Provide the (x, y) coordinate of the cell's center where the given text is located.  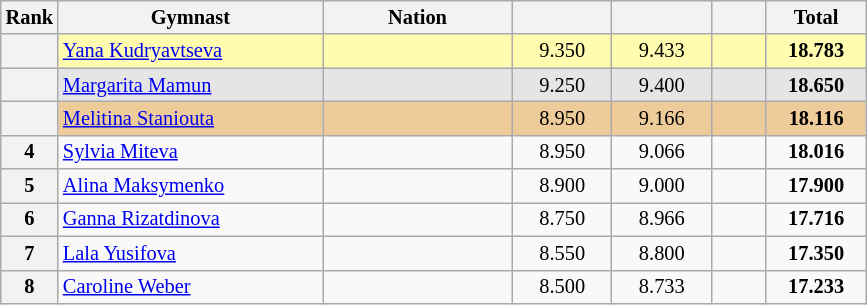
9.166 (662, 118)
18.783 (816, 51)
Ganna Rizatdinova (190, 219)
17.716 (816, 219)
8.500 (562, 287)
18.016 (816, 152)
5 (30, 186)
Margarita Mamun (190, 85)
6 (30, 219)
8.900 (562, 186)
8.733 (662, 287)
17.900 (816, 186)
9.000 (662, 186)
8.800 (662, 253)
17.350 (816, 253)
Nation (418, 17)
Gymnast (190, 17)
Total (816, 17)
Rank (30, 17)
18.116 (816, 118)
9.350 (562, 51)
9.400 (662, 85)
8.550 (562, 253)
Alina Maksymenko (190, 186)
8 (30, 287)
9.066 (662, 152)
Melitina Staniouta (190, 118)
Yana Kudryavtseva (190, 51)
9.250 (562, 85)
Lala Yusifova (190, 253)
4 (30, 152)
Caroline Weber (190, 287)
Sylvia Miteva (190, 152)
17.233 (816, 287)
18.650 (816, 85)
8.750 (562, 219)
8.966 (662, 219)
9.433 (662, 51)
7 (30, 253)
